Return (X, Y) of the center of cell containing provided text 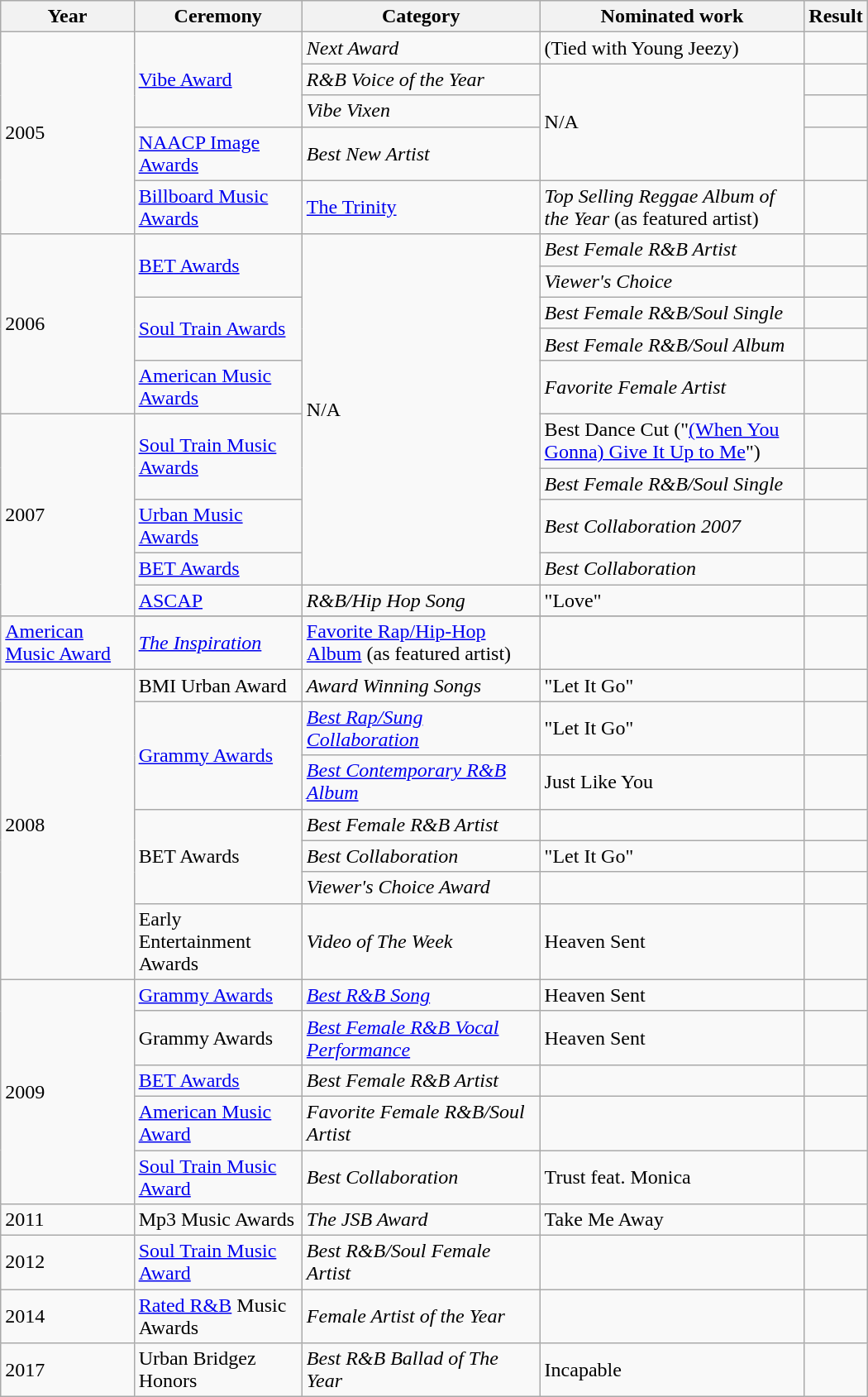
R&B/Hip Hop Song (421, 600)
Best Rap/Sung Collaboration (421, 728)
"Love" (672, 600)
Best Female R&B/Soul Album (672, 344)
Soul Train Awards (218, 328)
Award Winning Songs (421, 686)
Mp3 Music Awards (218, 1220)
Best Collaboration 2007 (672, 526)
The JSB Award (421, 1220)
2005 (68, 133)
American Music Awards (218, 387)
2009 (68, 1092)
2012 (68, 1262)
Just Like You (672, 782)
ASCAP (218, 600)
Favorite Female R&B/Soul Artist (421, 1123)
Viewer's Choice Award (421, 887)
The Trinity (421, 207)
Best New Artist (421, 154)
Urban Bridgez Honors (218, 1370)
Best R&B/Soul Female Artist (421, 1262)
Viewer's Choice (672, 281)
Soul Train Music Awards (218, 457)
Favorite Rap/Hip-Hop Album (as featured artist) (421, 643)
Vibe Award (218, 79)
BMI Urban Award (218, 686)
2011 (68, 1220)
NAACP Image Awards (218, 154)
Urban Music Awards (218, 526)
Early Entertainment Awards (218, 941)
Best Contemporary R&B Album (421, 782)
2008 (68, 825)
Vibe Vixen (421, 111)
Billboard Music Awards (218, 207)
Incapable (672, 1370)
2007 (68, 514)
Take Me Away (672, 1220)
The Inspiration (218, 643)
Best R&B Song (421, 995)
Favorite Female Artist (672, 387)
Best R&B Ballad of The Year (421, 1370)
R&B Voice of the Year (421, 79)
Rated R&B Music Awards (218, 1317)
Best Female R&B Vocal Performance (421, 1037)
2014 (68, 1317)
Video of The Week (421, 941)
Result (836, 17)
2006 (68, 324)
(Tied with Young Jeezy) (672, 48)
Top Selling Reggae Album of the Year (as featured artist) (672, 207)
Nominated work (672, 17)
Best Dance Cut ("(When You Gonna) Give It Up to Me") (672, 440)
Year (68, 17)
Female Artist of the Year (421, 1317)
Ceremony (218, 17)
2017 (68, 1370)
Category (421, 17)
Trust feat. Monica (672, 1176)
Next Award (421, 48)
